Find where the given text appears and provide that cell's center as [x, y] coordinate. 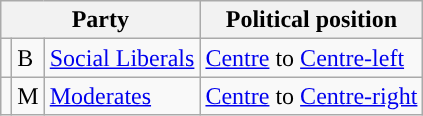
M [28, 96]
B [28, 58]
Centre to Centre-right [312, 96]
Social Liberals [122, 58]
Party [100, 20]
Moderates [122, 96]
Political position [312, 20]
Centre to Centre-left [312, 58]
